Determine the [x, y] coordinate at the center of the cell enclosing the given text.  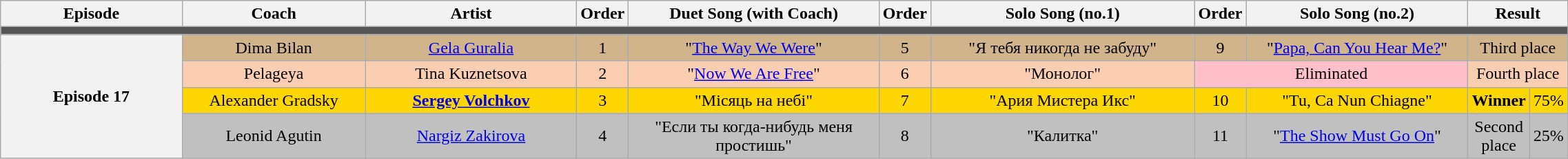
"Ария Мистера Икс" [1063, 100]
1 [602, 48]
9 [1220, 48]
Duet Song (with Coach) [754, 14]
"Я тебя никогда не забуду" [1063, 48]
Fourth place [1518, 74]
"Калитка" [1063, 135]
Gela Guralia [471, 48]
Solo Song (no.1) [1063, 14]
Tina Kuznetsova [471, 74]
Sergey Volchkov [471, 100]
10 [1220, 100]
"Papa, Can You Hear Me?" [1357, 48]
"Now We Are Free" [754, 74]
Episode [91, 14]
Dima Bilan [274, 48]
"Монолог" [1063, 74]
2 [602, 74]
"Если ты когда-нибудь меня простишь" [754, 135]
Artist [471, 14]
Alexander Gradsky [274, 100]
"Мiсяць на небi" [754, 100]
8 [904, 135]
Winner [1498, 100]
Pelageya [274, 74]
Episode 17 [91, 97]
"The Show Must Go On" [1357, 135]
Leonid Agutin [274, 135]
Result [1518, 14]
3 [602, 100]
11 [1220, 135]
Second place [1498, 135]
Eliminated [1332, 74]
"Tu, Ca Nun Chiagne" [1357, 100]
25% [1548, 135]
6 [904, 74]
4 [602, 135]
Solo Song (no.2) [1357, 14]
Nargiz Zakirova [471, 135]
"The Way We Were" [754, 48]
5 [904, 48]
7 [904, 100]
75% [1548, 100]
Third place [1518, 48]
Coach [274, 14]
